Find where the given text appears and provide that cell's center as (X, Y) coordinate. 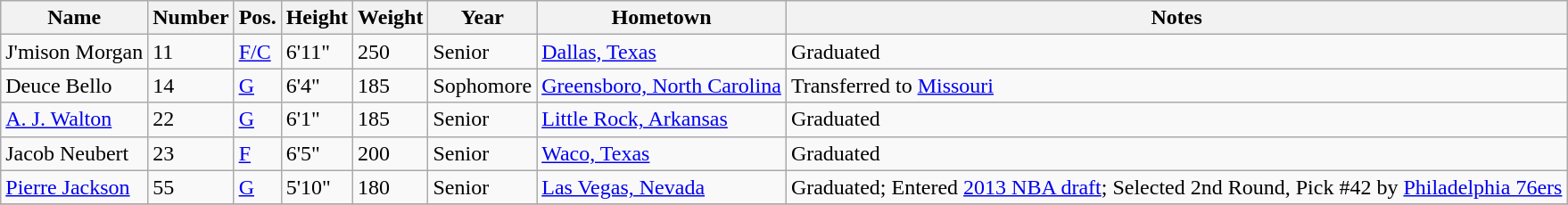
Name (75, 18)
180 (391, 187)
Little Rock, Arkansas (662, 119)
6'11" (317, 52)
F (257, 153)
6'1" (317, 119)
Sophomore (483, 86)
Number (191, 18)
14 (191, 86)
Las Vegas, Nevada (662, 187)
Hometown (662, 18)
Dallas, Texas (662, 52)
Greensboro, North Carolina (662, 86)
Graduated; Entered 2013 NBA draft; Selected 2nd Round, Pick #42 by Philadelphia 76ers (1176, 187)
A. J. Walton (75, 119)
23 (191, 153)
200 (391, 153)
Height (317, 18)
6'4" (317, 86)
Pos. (257, 18)
Notes (1176, 18)
Year (483, 18)
22 (191, 119)
6'5" (317, 153)
11 (191, 52)
F/C (257, 52)
Jacob Neubert (75, 153)
55 (191, 187)
5'10" (317, 187)
J'mison Morgan (75, 52)
Transferred to Missouri (1176, 86)
Deuce Bello (75, 86)
Weight (391, 18)
Pierre Jackson (75, 187)
Waco, Texas (662, 153)
250 (391, 52)
